Detect which cell encompasses the target text, then output its [X, Y] center coordinate. 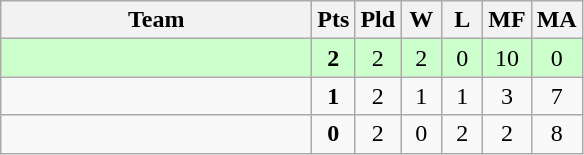
7 [556, 96]
Pld [378, 20]
10 [507, 58]
3 [507, 96]
Pts [334, 20]
W [422, 20]
Team [156, 20]
MA [556, 20]
L [462, 20]
MF [507, 20]
8 [556, 134]
